Output the [x, y] coordinate of the center of the cell containing the given text.  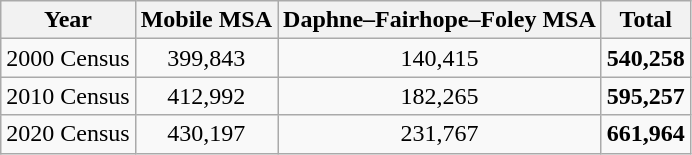
Total [646, 20]
Year [68, 20]
2020 Census [68, 134]
399,843 [206, 58]
595,257 [646, 96]
661,964 [646, 134]
2000 Census [68, 58]
Mobile MSA [206, 20]
2010 Census [68, 96]
182,265 [440, 96]
231,767 [440, 134]
140,415 [440, 58]
430,197 [206, 134]
540,258 [646, 58]
412,992 [206, 96]
Daphne–Fairhope–Foley MSA [440, 20]
